Scan for the cell matching the given text and deliver its (X, Y) coordinate at center. 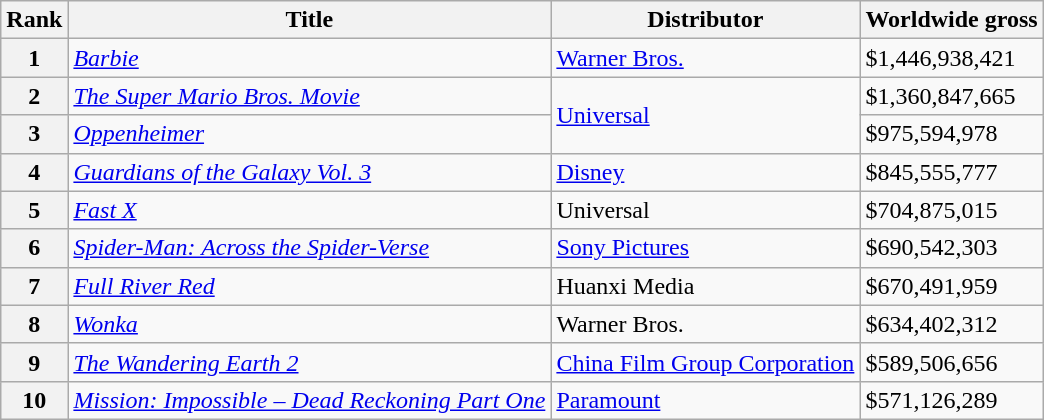
$670,491,959 (952, 286)
Mission: Impossible – Dead Reckoning Part One (310, 400)
$589,506,656 (952, 362)
China Film Group Corporation (706, 362)
10 (34, 400)
$1,360,847,665 (952, 96)
Disney (706, 172)
Paramount (706, 400)
3 (34, 134)
Huanxi Media (706, 286)
Distributor (706, 20)
Guardians of the Galaxy Vol. 3 (310, 172)
$845,555,777 (952, 172)
Worldwide gross (952, 20)
Barbie (310, 58)
Fast X (310, 210)
Title (310, 20)
Spider-Man: Across the Spider-Verse (310, 248)
5 (34, 210)
$634,402,312 (952, 324)
8 (34, 324)
9 (34, 362)
2 (34, 96)
Oppenheimer (310, 134)
$1,446,938,421 (952, 58)
Full River Red (310, 286)
$975,594,978 (952, 134)
Sony Pictures (706, 248)
The Wandering Earth 2 (310, 362)
6 (34, 248)
Wonka (310, 324)
$690,542,303 (952, 248)
$571,126,289 (952, 400)
Rank (34, 20)
4 (34, 172)
$704,875,015 (952, 210)
7 (34, 286)
The Super Mario Bros. Movie (310, 96)
1 (34, 58)
